Return the [x, y] coordinate for the center point of the cell that contains the specified text.  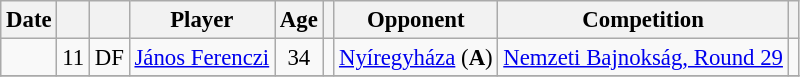
DF [109, 58]
János Ferenczi [202, 58]
Nemzeti Bajnokság, Round 29 [643, 58]
11 [74, 58]
Age [298, 20]
Opponent [416, 20]
Date [29, 20]
34 [298, 58]
Player [202, 20]
Nyíregyháza (A) [416, 58]
Competition [643, 20]
